Identify which cell holds the provided text, then report its [x, y] central coordinate. 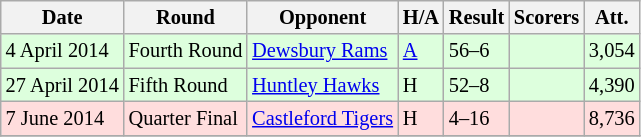
Fourth Round [186, 51]
A [421, 51]
7 June 2014 [62, 118]
27 April 2014 [62, 85]
4–16 [476, 118]
Fifth Round [186, 85]
Date [62, 17]
H/A [421, 17]
Att. [612, 17]
Castleford Tigers [322, 118]
Result [476, 17]
52–8 [476, 85]
Dewsbury Rams [322, 51]
Quarter Final [186, 118]
Scorers [546, 17]
3,054 [612, 51]
4,390 [612, 85]
Huntley Hawks [322, 85]
4 April 2014 [62, 51]
Opponent [322, 17]
Round [186, 17]
8,736 [612, 118]
56–6 [476, 51]
